Return [x, y] of the center of cell containing provided text 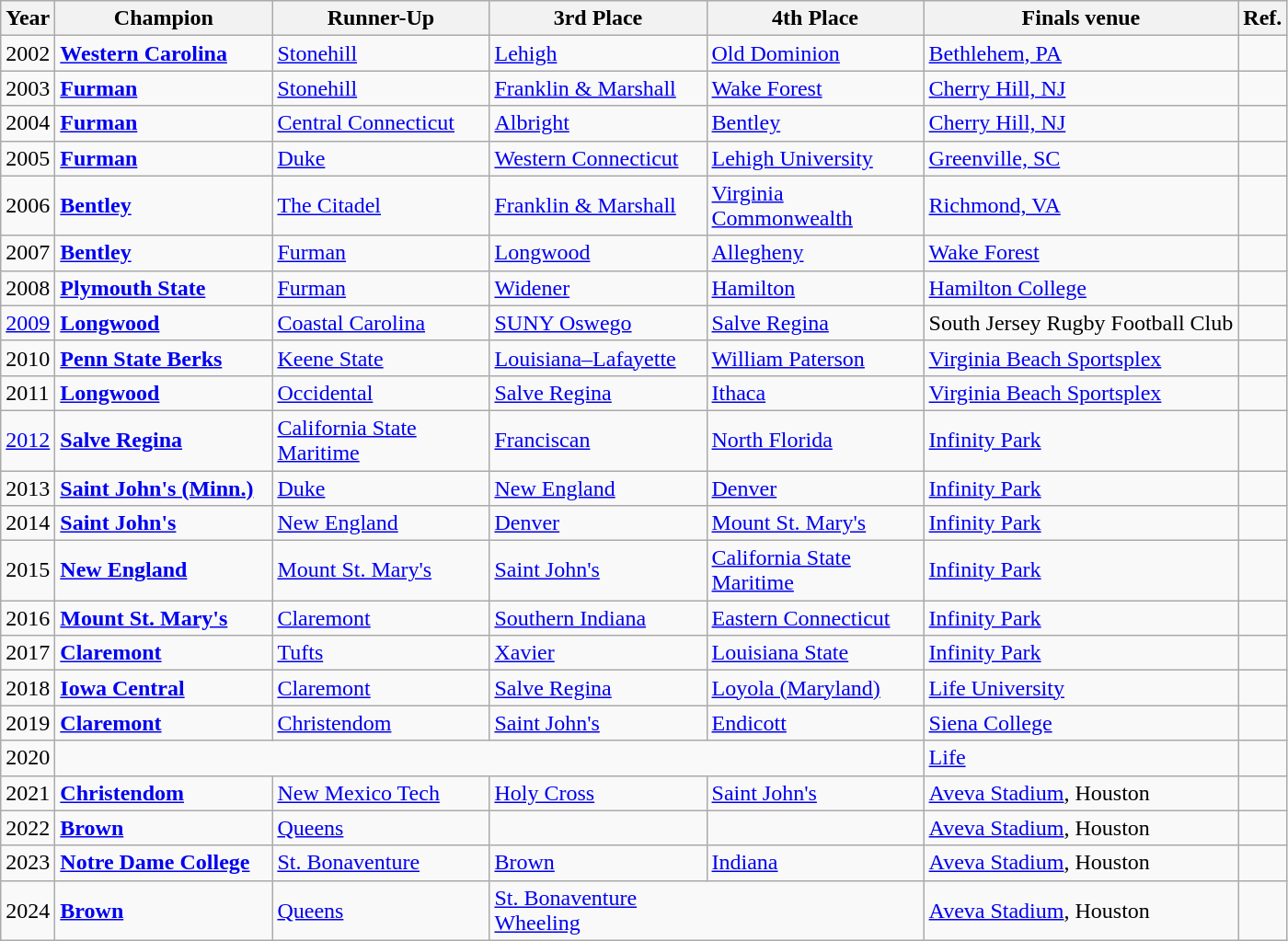
Louisiana State [815, 653]
Old Dominion [815, 53]
Eastern Connecticut [815, 618]
Endicott [815, 723]
2020 [28, 758]
Finals venue [1081, 18]
Tufts [381, 653]
Virginia Commonwealth [815, 206]
Plymouth State [164, 288]
South Jersey Rugby Football Club [1081, 323]
3rd Place [598, 18]
Champion [164, 18]
2021 [28, 793]
Franciscan [598, 440]
Western Connecticut [598, 158]
Xavier [598, 653]
New Mexico Tech [381, 793]
2003 [28, 88]
2014 [28, 523]
Loyola (Maryland) [815, 688]
The Citadel [381, 206]
Saint John's (Minn.) [164, 488]
Hamilton [815, 288]
Greenville, SC [1081, 158]
2010 [28, 358]
2024 [28, 911]
Penn State Berks [164, 358]
2013 [28, 488]
Southern Indiana [598, 618]
Life University [1081, 688]
4th Place [815, 18]
Lehigh [598, 53]
Louisiana–Lafayette [598, 358]
Bethlehem, PA [1081, 53]
St. Bonaventure Wheeling [707, 911]
Ithaca [815, 393]
Year [28, 18]
Siena College [1081, 723]
Coastal Carolina [381, 323]
2023 [28, 863]
2011 [28, 393]
Richmond, VA [1081, 206]
Runner-Up [381, 18]
Lehigh University [815, 158]
Holy Cross [598, 793]
Western Carolina [164, 53]
2008 [28, 288]
Albright [598, 123]
SUNY Oswego [598, 323]
Ref. [1262, 18]
Life [1081, 758]
Hamilton College [1081, 288]
Iowa Central [164, 688]
Widener [598, 288]
2017 [28, 653]
Notre Dame College [164, 863]
2015 [28, 570]
2009 [28, 323]
2016 [28, 618]
2012 [28, 440]
2018 [28, 688]
Occidental [381, 393]
Allegheny [815, 253]
Central Connecticut [381, 123]
2019 [28, 723]
2007 [28, 253]
2004 [28, 123]
William Paterson [815, 358]
2006 [28, 206]
2005 [28, 158]
Keene State [381, 358]
Indiana [815, 863]
2002 [28, 53]
North Florida [815, 440]
St. Bonaventure [381, 863]
2022 [28, 828]
